From the cell containing the given text, extract its center point as (x, y) coordinate. 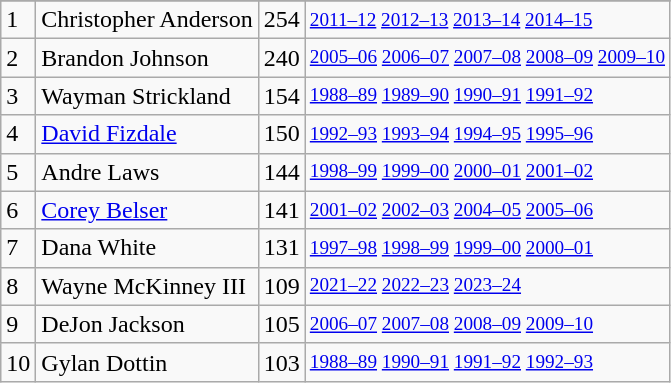
7 (18, 248)
Brandon Johnson (147, 58)
4 (18, 134)
2006–07 2007–08 2008–09 2009–10 (487, 324)
Christopher Anderson (147, 20)
240 (282, 58)
10 (18, 362)
9 (18, 324)
2021–22 2022–23 2023–24 (487, 286)
1 (18, 20)
109 (282, 286)
105 (282, 324)
6 (18, 210)
154 (282, 96)
1992–93 1993–94 1994–95 1995–96 (487, 134)
Andre Laws (147, 172)
1998–99 1999–00 2000–01 2001–02 (487, 172)
Gylan Dottin (147, 362)
5 (18, 172)
2011–12 2012–13 2013–14 2014–15 (487, 20)
144 (282, 172)
3 (18, 96)
103 (282, 362)
David Fizdale (147, 134)
8 (18, 286)
Wayman Strickland (147, 96)
DeJon Jackson (147, 324)
141 (282, 210)
2001–02 2002–03 2004–05 2005–06 (487, 210)
150 (282, 134)
Dana White (147, 248)
Corey Belser (147, 210)
2 (18, 58)
1997–98 1998–99 1999–00 2000–01 (487, 248)
Wayne McKinney III (147, 286)
1988–89 1990–91 1991–92 1992–93 (487, 362)
2005–06 2006–07 2007–08 2008–09 2009–10 (487, 58)
254 (282, 20)
131 (282, 248)
1988–89 1989–90 1990–91 1991–92 (487, 96)
